From the cell containing the given text, extract its center point as [X, Y] coordinate. 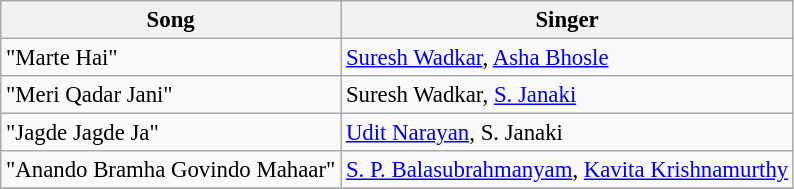
"Anando Bramha Govindo Mahaar" [171, 170]
"Jagde Jagde Ja" [171, 133]
"Marte Hai" [171, 58]
Singer [568, 20]
Song [171, 20]
Suresh Wadkar, Asha Bhosle [568, 58]
Udit Narayan, S. Janaki [568, 133]
"Meri Qadar Jani" [171, 95]
S. P. Balasubrahmanyam, Kavita Krishnamurthy [568, 170]
Suresh Wadkar, S. Janaki [568, 95]
